For the text-containing cell, return its midpoint in (x, y) coordinate format. 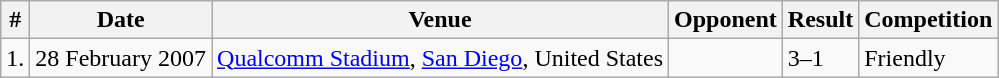
Friendly (928, 58)
28 February 2007 (121, 58)
Venue (440, 20)
Date (121, 20)
# (16, 20)
Competition (928, 20)
1. (16, 58)
Result (820, 20)
Qualcomm Stadium, San Diego, United States (440, 58)
3–1 (820, 58)
Opponent (726, 20)
